From the cell containing the given text, extract its center point as (X, Y) coordinate. 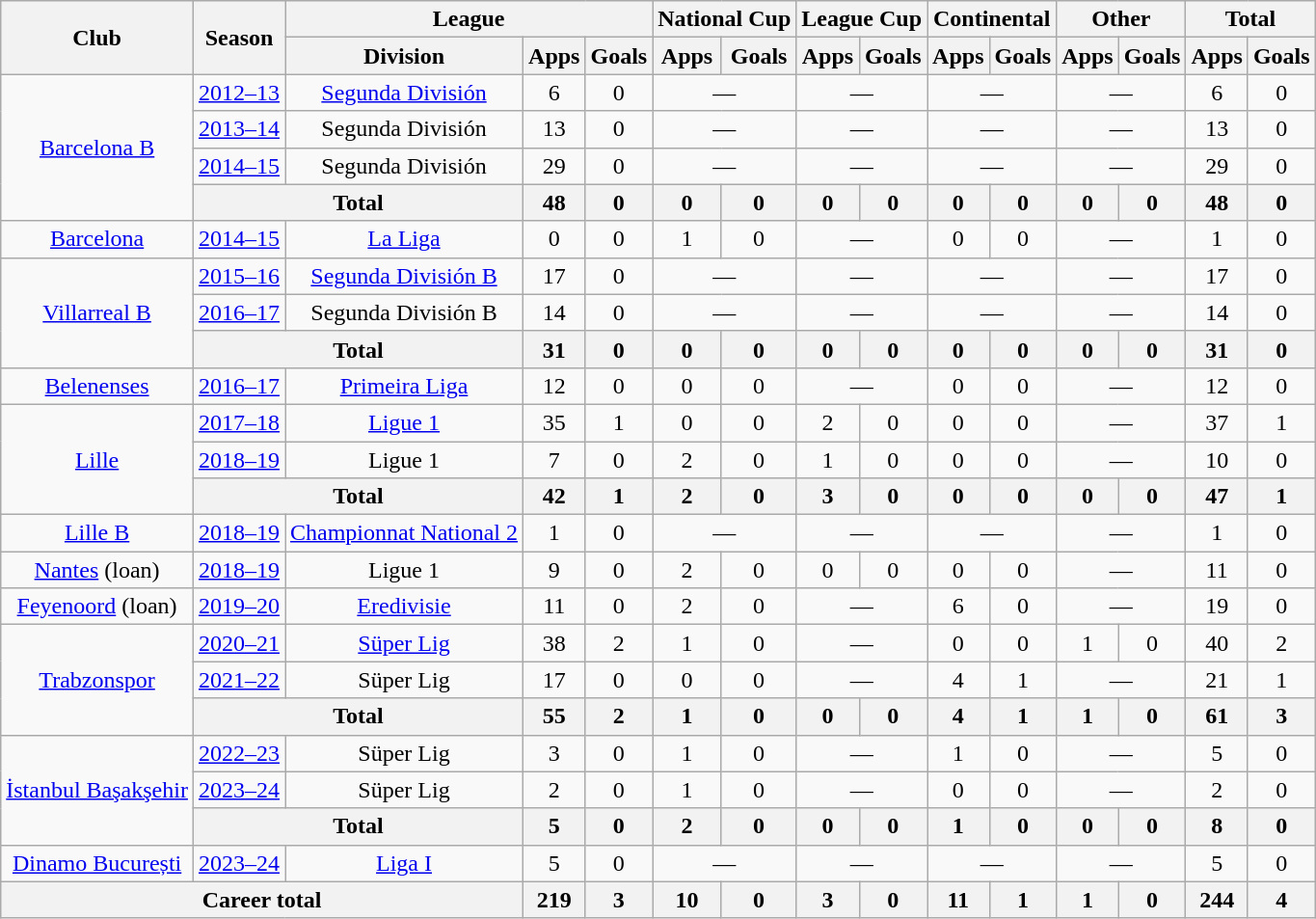
İstanbul Başakşehir (97, 790)
55 (554, 716)
Club (97, 38)
47 (1217, 497)
Barcelona B (97, 148)
61 (1217, 716)
38 (554, 643)
Primeira Liga (405, 386)
League (469, 19)
7 (554, 460)
Dinamo București (97, 863)
2013–14 (239, 129)
National Cup (725, 19)
37 (1217, 422)
Lille B (97, 533)
Championnat National 2 (405, 533)
2012–13 (239, 93)
244 (1217, 900)
Feyenoord (loan) (97, 607)
Barcelona (97, 239)
Trabzonspor (97, 680)
La Liga (405, 239)
2022–23 (239, 753)
8 (1217, 826)
Nantes (loan) (97, 570)
40 (1217, 643)
League Cup (862, 19)
Division (405, 56)
35 (554, 422)
Season (239, 38)
2021–22 (239, 680)
Villarreal B (97, 312)
Belenenses (97, 386)
Lille (97, 459)
2019–20 (239, 607)
2015–16 (239, 276)
2020–21 (239, 643)
9 (554, 570)
2017–18 (239, 422)
Career total (262, 900)
Eredivisie (405, 607)
42 (554, 497)
19 (1217, 607)
21 (1217, 680)
Liga I (405, 863)
219 (554, 900)
Continental (992, 19)
Other (1121, 19)
